Determine the (x, y) coordinate at the center of the cell enclosing the given text.  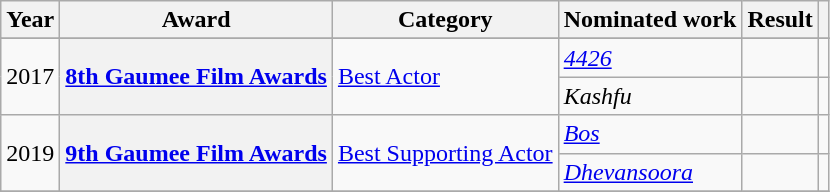
8th Gaumee Film Awards (196, 77)
Dhevansoora (650, 172)
Best Supporting Actor (445, 153)
2017 (30, 77)
Nominated work (650, 20)
9th Gaumee Film Awards (196, 153)
Year (30, 20)
Award (196, 20)
Category (445, 20)
2019 (30, 153)
Kashfu (650, 96)
Result (780, 20)
Best Actor (445, 77)
Bos (650, 134)
4426 (650, 58)
